Provide the [x, y] coordinate of the cell's center where the given text is located.  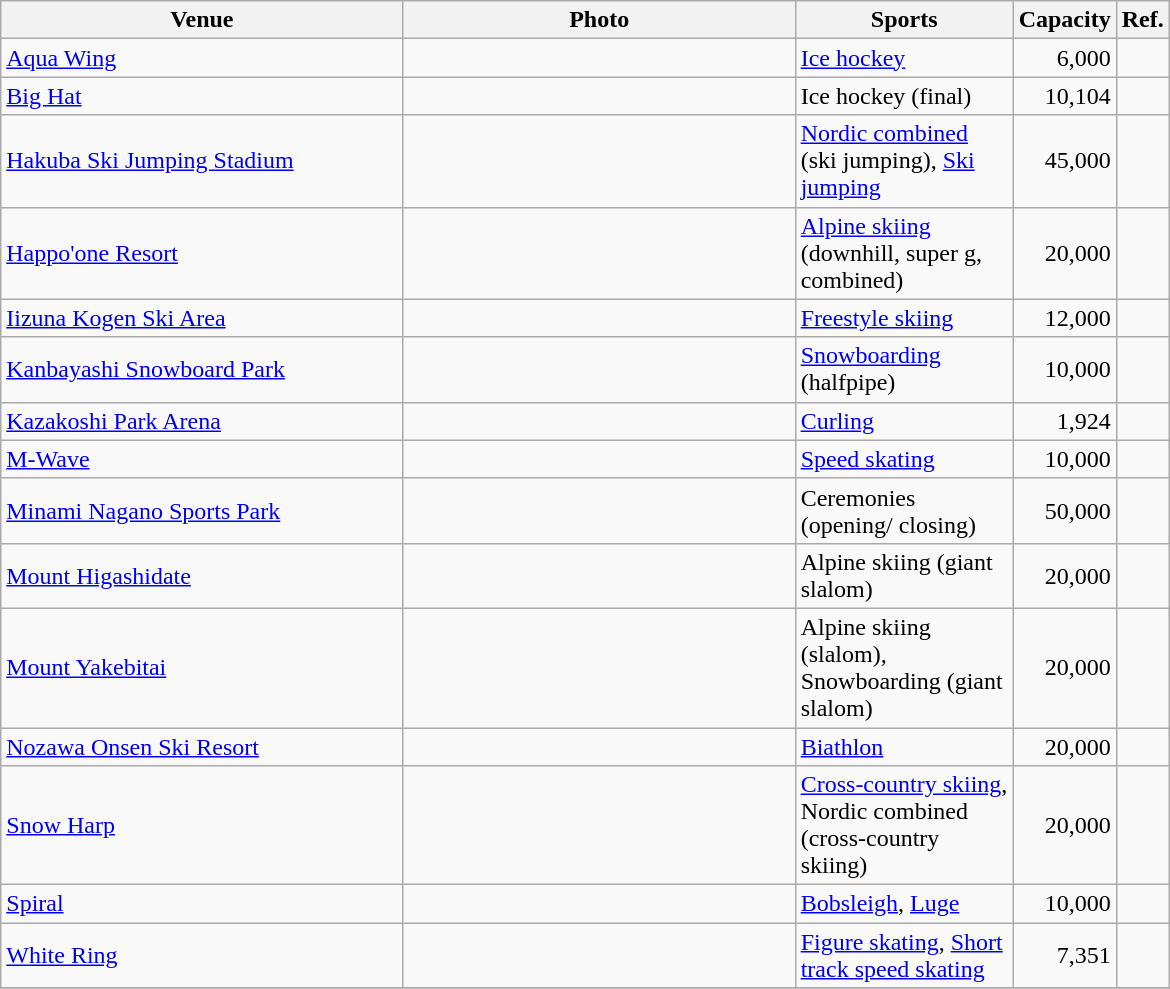
45,000 [1064, 161]
Mount Higashidate [202, 576]
Mount Yakebitai [202, 668]
Sports [904, 20]
Ice hockey [904, 58]
Kazakoshi Park Arena [202, 421]
Photo [599, 20]
Speed skating [904, 459]
Capacity [1064, 20]
Aqua Wing [202, 58]
Figure skating, Short track speed skating [904, 956]
50,000 [1064, 510]
10,104 [1064, 96]
Snow Harp [202, 826]
Hakuba Ski Jumping Stadium [202, 161]
Ice hockey (final) [904, 96]
6,000 [1064, 58]
Nozawa Onsen Ski Resort [202, 747]
Alpine skiing (giant slalom) [904, 576]
Alpine skiing (downhill, super g, combined) [904, 253]
Alpine skiing (slalom), Snowboarding (giant slalom) [904, 668]
Spiral [202, 904]
Big Hat [202, 96]
1,924 [1064, 421]
7,351 [1064, 956]
Nordic combined (ski jumping), Ski jumping [904, 161]
Happo'one Resort [202, 253]
Snowboarding (halfpipe) [904, 370]
M-Wave [202, 459]
Freestyle skiing [904, 318]
Bobsleigh, Luge [904, 904]
White Ring [202, 956]
Curling [904, 421]
Biathlon [904, 747]
Iizuna Kogen Ski Area [202, 318]
Ref. [1142, 20]
Ceremonies (opening/ closing) [904, 510]
Kanbayashi Snowboard Park [202, 370]
Cross-country skiing, Nordic combined (cross-country skiing) [904, 826]
12,000 [1064, 318]
Minami Nagano Sports Park [202, 510]
Venue [202, 20]
